Pinpoint the cell where the given text exists, returning its (X, Y) midpoint coordinate. 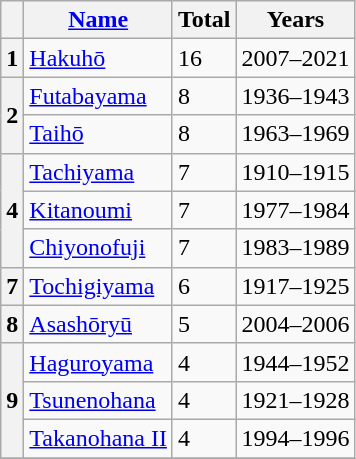
2 (12, 115)
16 (204, 58)
Years (296, 20)
Kitanoumi (98, 210)
Hakuhō (98, 58)
5 (204, 324)
1944–1952 (296, 362)
Tsunenohana (98, 400)
2004–2006 (296, 324)
1963–1969 (296, 134)
Name (98, 20)
Tachiyama (98, 172)
Futabayama (98, 96)
Chiyonofuji (98, 248)
1977–1984 (296, 210)
Tochigiyama (98, 286)
Takanohana II (98, 438)
Haguroyama (98, 362)
9 (12, 400)
1 (12, 58)
1983–1989 (296, 248)
1910–1915 (296, 172)
1917–1925 (296, 286)
Taihō (98, 134)
1936–1943 (296, 96)
1994–1996 (296, 438)
Total (204, 20)
Asashōryū (98, 324)
2007–2021 (296, 58)
1921–1928 (296, 400)
6 (204, 286)
